Capture the cell that displays the provided text and extract its (x, y) central coordinate. 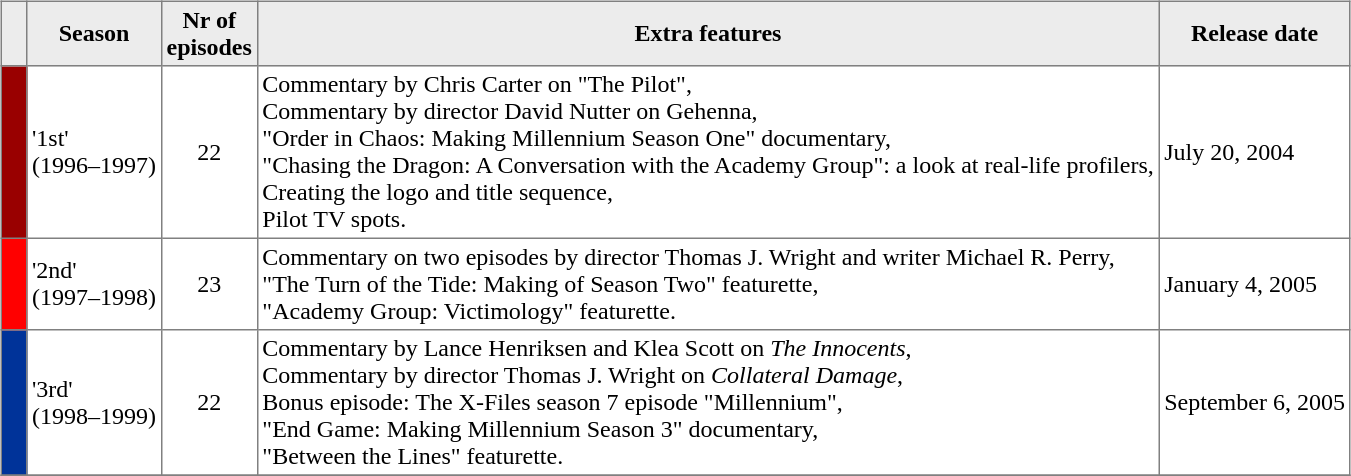
'1st'(1996–1997) (94, 152)
Extra features (708, 33)
23 (209, 284)
'2nd'(1997–1998) (94, 284)
'3rd'(1998–1999) (94, 403)
January 4, 2005 (1254, 284)
July 20, 2004 (1254, 152)
Nr ofepisodes (209, 33)
Season (94, 33)
September 6, 2005 (1254, 403)
Release date (1254, 33)
